Return the [X, Y] coordinate for the center point of the cell that contains the specified text.  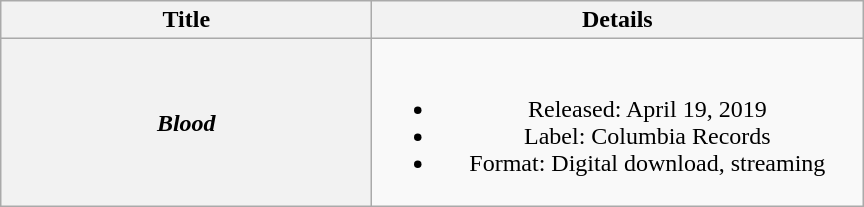
Title [186, 20]
Blood [186, 122]
Details [618, 20]
Released: April 19, 2019Label: Columbia RecordsFormat: Digital download, streaming [618, 122]
